Search for the cell housing the specified text and yield its [X, Y] center coordinate. 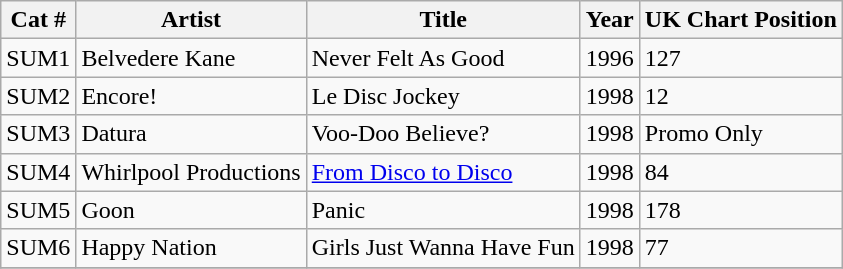
Artist [191, 20]
178 [740, 210]
Le Disc Jockey [443, 96]
UK Chart Position [740, 20]
12 [740, 96]
Girls Just Wanna Have Fun [443, 248]
SUM2 [38, 96]
127 [740, 58]
Year [610, 20]
SUM4 [38, 172]
1996 [610, 58]
SUM5 [38, 210]
SUM1 [38, 58]
Cat # [38, 20]
Promo Only [740, 134]
SUM3 [38, 134]
Panic [443, 210]
Happy Nation [191, 248]
Belvedere Kane [191, 58]
From Disco to Disco [443, 172]
77 [740, 248]
Never Felt As Good [443, 58]
SUM6 [38, 248]
Goon [191, 210]
Encore! [191, 96]
Title [443, 20]
Datura [191, 134]
Voo-Doo Believe? [443, 134]
84 [740, 172]
Whirlpool Productions [191, 172]
